Return (x, y) of the center of cell containing provided text 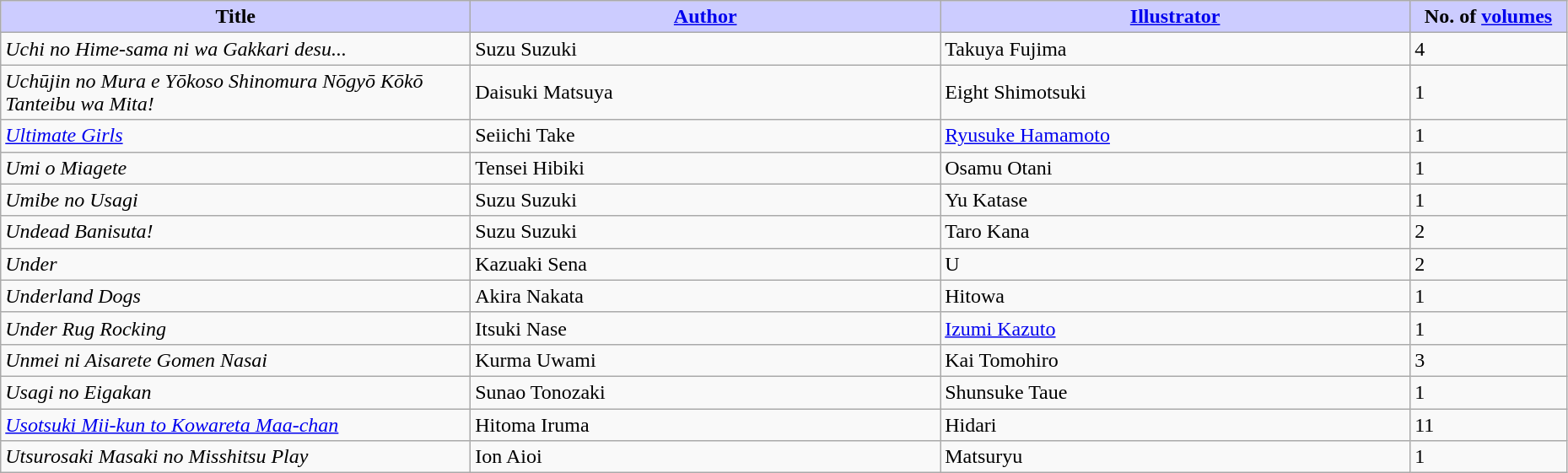
Yu Katase (1176, 200)
Kazuaki Sena (705, 264)
Shunsuke Taue (1176, 392)
Under (236, 264)
Osamu Otani (1176, 168)
Tensei Hibiki (705, 168)
Ion Aioi (705, 457)
Umi o Miagete (236, 168)
Usotsuki Mii-kun to Kowareta Maa-chan (236, 424)
Title (236, 17)
Daisuki Matsuya (705, 93)
Undead Banisuta! (236, 232)
Utsurosaki Masaki no Misshitsu Play (236, 457)
Hitoma Iruma (705, 424)
Illustrator (1176, 17)
No. of volumes (1489, 17)
Izumi Kazuto (1176, 328)
Akira Nakata (705, 296)
Eight Shimotsuki (1176, 93)
Uchūjin no Mura e Yōkoso Shinomura Nōgyō Kōkō Tanteibu wa Mita! (236, 93)
Ultimate Girls (236, 136)
Kurma Uwami (705, 360)
Umibe no Usagi (236, 200)
Matsuryu (1176, 457)
Seiichi Take (705, 136)
Unmei ni Aisarete Gomen Nasai (236, 360)
Hitowa (1176, 296)
4 (1489, 49)
Sunao Tonozaki (705, 392)
Under Rug Rocking (236, 328)
Underland Dogs (236, 296)
Takuya Fujima (1176, 49)
Taro Kana (1176, 232)
Ryusuke Hamamoto (1176, 136)
U (1176, 264)
11 (1489, 424)
Uchi no Hime-sama ni wa Gakkari desu... (236, 49)
3 (1489, 360)
Usagi no Eigakan (236, 392)
Itsuki Nase (705, 328)
Author (705, 17)
Kai Tomohiro (1176, 360)
Hidari (1176, 424)
